Return the [x, y] coordinate for the center point of the cell that contains the specified text.  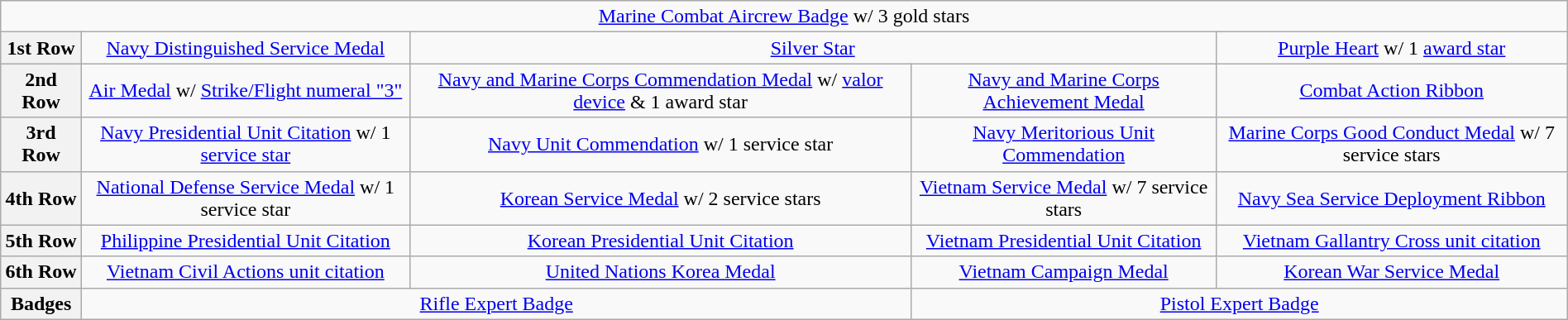
Vietnam Service Medal w/ 7 service stars [1064, 198]
4th Row [41, 198]
2nd Row [41, 91]
5th Row [41, 241]
Navy Meritorious Unit Commendation [1064, 144]
Navy and Marine Corps Commendation Medal w/ valor device & 1 award star [660, 91]
Vietnam Civil Actions unit citation [245, 272]
Vietnam Presidential Unit Citation [1064, 241]
Vietnam Campaign Medal [1064, 272]
3rd Row [41, 144]
Navy Unit Commendation w/ 1 service star [660, 144]
6th Row [41, 272]
Badges [41, 303]
United Nations Korea Medal [660, 272]
Korean Service Medal w/ 2 service stars [660, 198]
Vietnam Gallantry Cross unit citation [1391, 241]
Pistol Expert Badge [1239, 303]
Navy Presidential Unit Citation w/ 1 service star [245, 144]
Korean War Service Medal [1391, 272]
Navy Sea Service Deployment Ribbon [1391, 198]
1st Row [41, 48]
Philippine Presidential Unit Citation [245, 241]
Purple Heart w/ 1 award star [1391, 48]
Navy Distinguished Service Medal [245, 48]
Marine Combat Aircrew Badge w/ 3 gold stars [784, 17]
Silver Star [812, 48]
Marine Corps Good Conduct Medal w/ 7 service stars [1391, 144]
Air Medal w/ Strike/Flight numeral "3" [245, 91]
National Defense Service Medal w/ 1 service star [245, 198]
Rifle Expert Badge [496, 303]
Korean Presidential Unit Citation [660, 241]
Navy and Marine Corps Achievement Medal [1064, 91]
Combat Action Ribbon [1391, 91]
